Detect which cell encompasses the target text, then output its [X, Y] center coordinate. 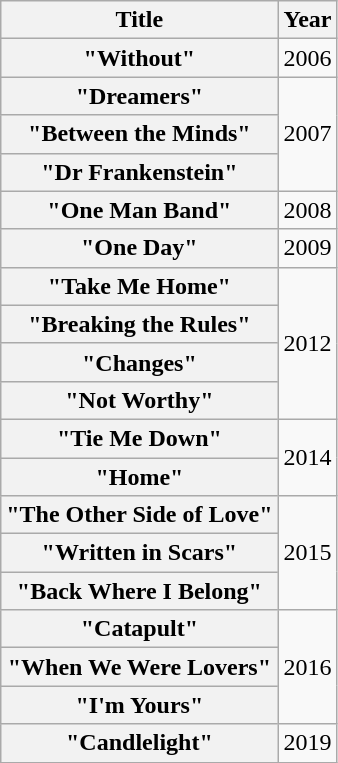
"One Man Band" [140, 210]
"Changes" [140, 362]
2012 [308, 343]
2016 [308, 667]
"Written in Scars" [140, 553]
Title [140, 20]
"Dr Frankenstein" [140, 172]
"Breaking the Rules" [140, 324]
2014 [308, 457]
"Without" [140, 58]
"Between the Minds" [140, 134]
"The Other Side of Love" [140, 515]
"Back Where I Belong" [140, 591]
"Catapult" [140, 629]
2008 [308, 210]
2006 [308, 58]
2007 [308, 134]
Year [308, 20]
"I'm Yours" [140, 705]
"Take Me Home" [140, 286]
"Tie Me Down" [140, 438]
"Candlelight" [140, 743]
"One Day" [140, 248]
"Dreamers" [140, 96]
"Home" [140, 477]
"When We Were Lovers" [140, 667]
2015 [308, 553]
"Not Worthy" [140, 400]
2009 [308, 248]
2019 [308, 743]
